Extract the [X, Y] coordinate from the center of the cell holding the provided text.  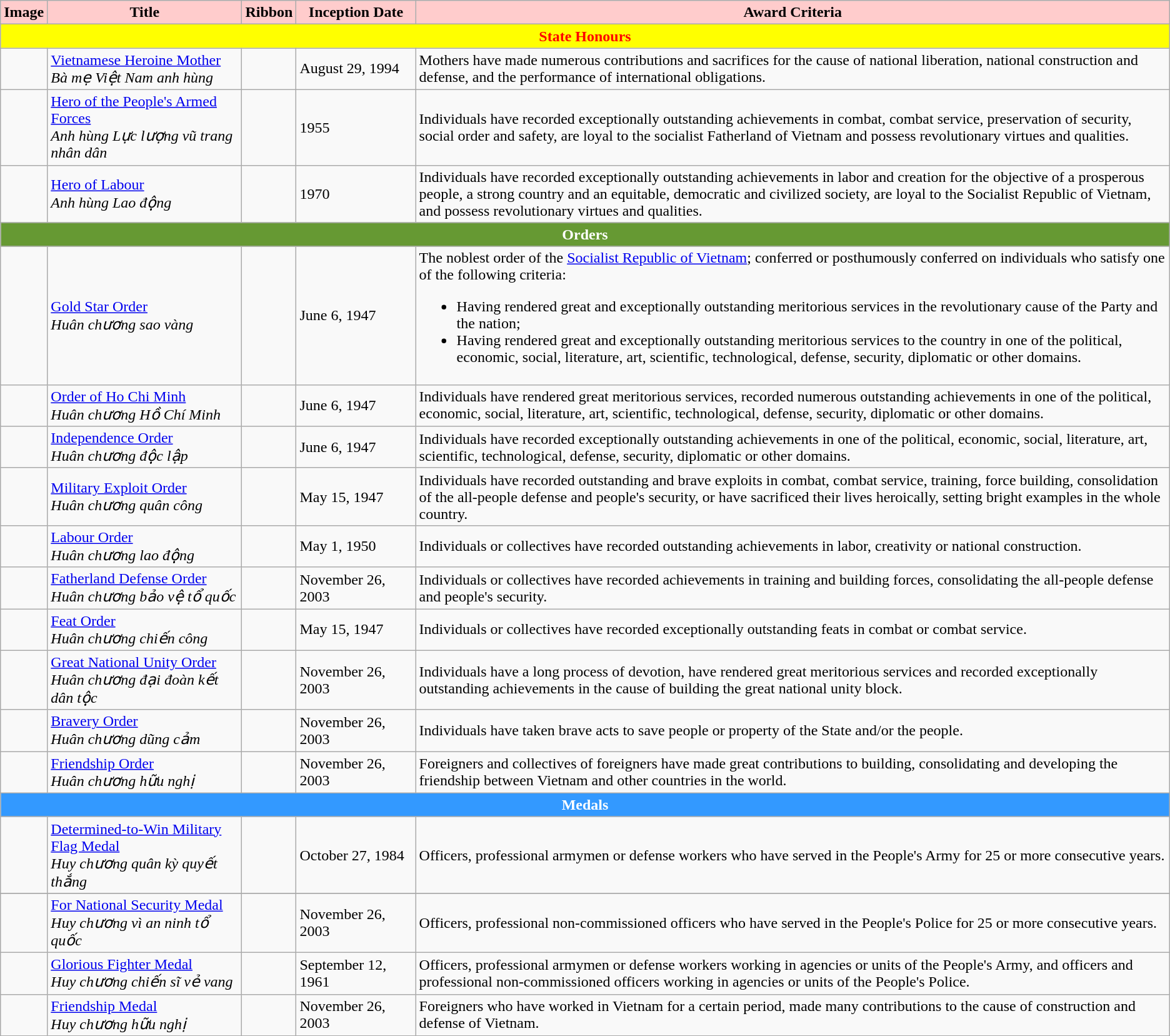
Military Exploit OrderHuân chương quân công [145, 496]
State Honours [585, 36]
Medals [585, 805]
Bravery OrderHuân chương dũng cảm [145, 730]
Individuals or collectives have recorded outstanding achievements in labor, creativity or national construction. [792, 546]
August 29, 1994 [356, 69]
Order of Ho Chi Minh Huân chương Hồ Chí Minh [145, 405]
Glorious Fighter MedalHuy chương chiến sĩ vẻ vang [145, 973]
Orders [585, 234]
Great National Unity OrderHuân chương đại đoàn kết dân tộc [145, 680]
Friendship OrderHuân chương hữu nghị [145, 773]
Hero of the People's Armed ForcesAnh hùng Lực lượng vũ trang nhân dân [145, 128]
Independence OrderHuân chương độc lập [145, 448]
1955 [356, 128]
Individuals or collectives have recorded achievements in training and building forces, consolidating the all-people defense and people's security. [792, 588]
Individuals have taken brave acts to save people or property of the State and/or the people. [792, 730]
May 1, 1950 [356, 546]
September 12, 1961 [356, 973]
Officers, professional armymen or defense workers who have served in the People's Army for 25 or more consecutive years. [792, 855]
Ribbon [269, 13]
Gold Star OrderHuân chương sao vàng [145, 315]
Hero of LabourAnh hùng Lao động [145, 194]
1970 [356, 194]
Officers, professional non-commissioned officers who have served in the People's Police for 25 or more consecutive years. [792, 923]
Friendship MedalHuy chương hữu nghị [145, 1015]
For National Security MedalHuy chương vì an ninh tổ quốc [145, 923]
Foreigners who have worked in Vietnam for a certain period, made many contributions to the cause of construction and defense of Vietnam. [792, 1015]
Fatherland Defense OrderHuân chương bảo vệ tổ quốc [145, 588]
Labour OrderHuân chương lao động [145, 546]
October 27, 1984 [356, 855]
Image [24, 13]
Individuals or collectives have recorded exceptionally outstanding feats in combat or combat service. [792, 630]
Title [145, 13]
Feat OrderHuân chương chiến công [145, 630]
Award Criteria [792, 13]
Determined-to-Win Military Flag MedalHuy chương quân kỳ quyết thắng [145, 855]
Vietnamese Heroine MotherBà mẹ Việt Nam anh hùng [145, 69]
Inception Date [356, 13]
